Pinpoint the cell where the given text exists, returning its (X, Y) midpoint coordinate. 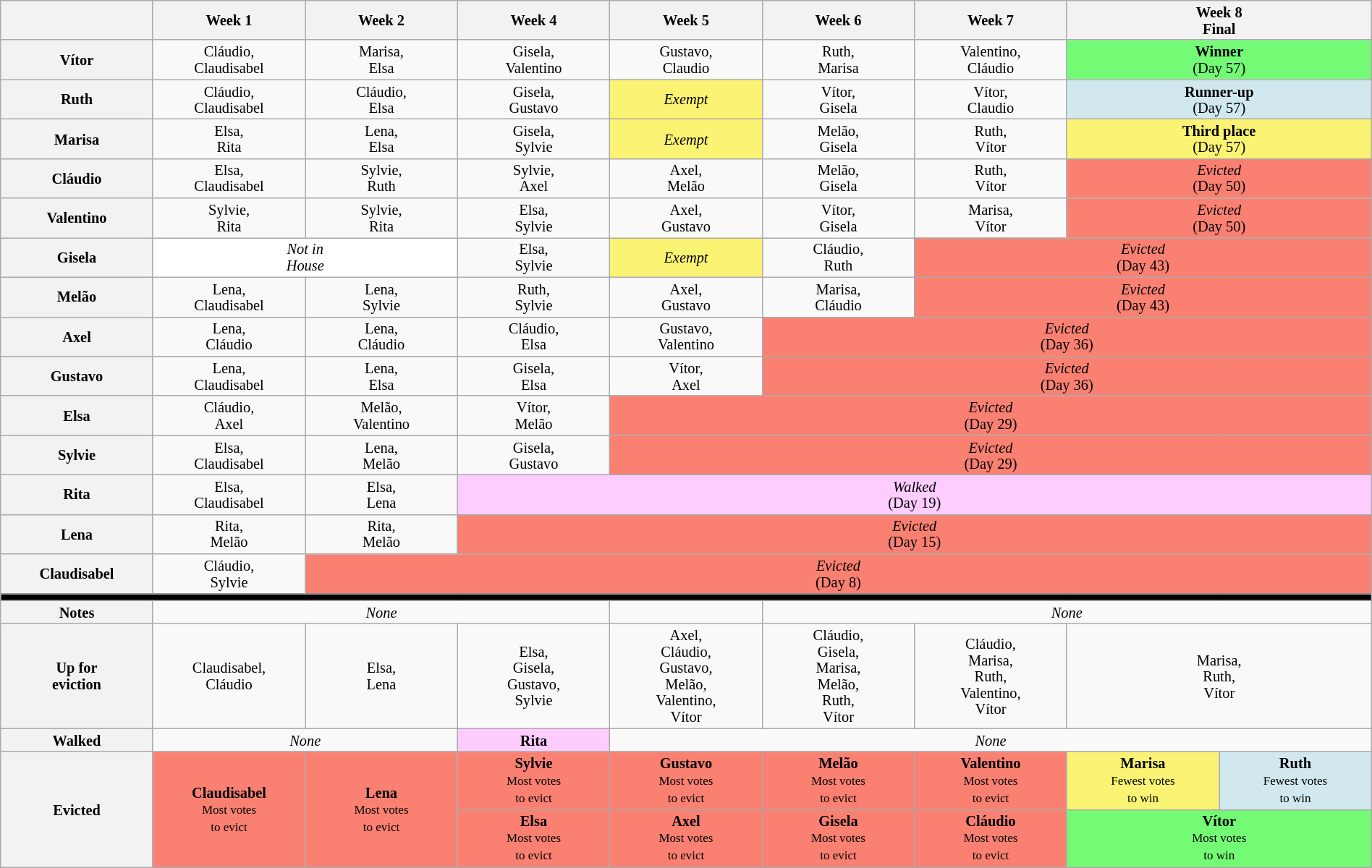
Elsa,Rita (229, 139)
Marisa,Elsa (381, 59)
Up foreviction (77, 676)
Marisa,Vítor (991, 218)
Notes (77, 612)
Gisela,Sylvie (533, 139)
GustavoMost votesto evict (686, 780)
Cláudio,Gisela,Marisa,Melão,Ruth,Vítor (838, 676)
SylvieMost votesto evict (533, 780)
LenaMost votesto evict (381, 809)
Week 5 (686, 20)
Not inHouse (305, 258)
Week 4 (533, 20)
Vítor,Claudio (991, 100)
Marisa,Cláudio (838, 297)
Week 8Final (1219, 20)
Valentino,Cláudio (991, 59)
Sylvie,Ruth (381, 178)
Vítor (77, 59)
ValentinoMost votesto evict (991, 780)
Week 1 (229, 20)
Walked(Day 19) (915, 495)
GiselaMost votesto evict (838, 838)
Marisa,Ruth,Vítor (1219, 676)
ClaudisabelMost votesto evict (229, 809)
Gisela,Elsa (533, 376)
Sylvie,Axel (533, 178)
Walked (77, 740)
RuthFewest votesto win (1295, 780)
ElsaMost votesto evict (533, 838)
Axel,Cláudio,Gustavo,Melão,Valentino,Vítor (686, 676)
Ruth,Sylvie (533, 297)
Gustavo,Valentino (686, 337)
Evicted (77, 809)
Gustavo (77, 376)
Cláudio (77, 178)
MelãoMost votesto evict (838, 780)
Ruth,Marisa (838, 59)
Lena,Sylvie (381, 297)
Week 2 (381, 20)
Ruth (77, 100)
Valentino (77, 218)
Vítor,Axel (686, 376)
Cláudio,Ruth (838, 258)
Lena,Melão (381, 456)
Melão (77, 297)
Week 6 (838, 20)
Melão,Valentino (381, 415)
Vítor,Melão (533, 415)
Third place(Day 57) (1219, 139)
AxelMost votesto evict (686, 838)
Runner-up(Day 57) (1219, 100)
Claudisabel,Cláudio (229, 676)
MarisaFewest votesto win (1143, 780)
Marisa (77, 139)
Elsa,Gisela,Gustavo,Sylvie (533, 676)
Winner(Day 57) (1219, 59)
Cláudio,Sylvie (229, 574)
Axel,Melão (686, 178)
VítorMost votesto win (1219, 838)
Elsa (77, 415)
CláudioMost votesto evict (991, 838)
Cláudio,Marisa,Ruth,Valentino,Vítor (991, 676)
Claudisabel (77, 574)
Gisela,Valentino (533, 59)
Lena (77, 534)
Evicted(Day 8) (839, 574)
Cláudio,Axel (229, 415)
Axel (77, 337)
Sylvie (77, 456)
Gustavo,Claudio (686, 59)
Week 7 (991, 20)
Gisela (77, 258)
Evicted(Day 15) (915, 534)
